Locate the cell with the specified text and output its [x, y] center coordinate. 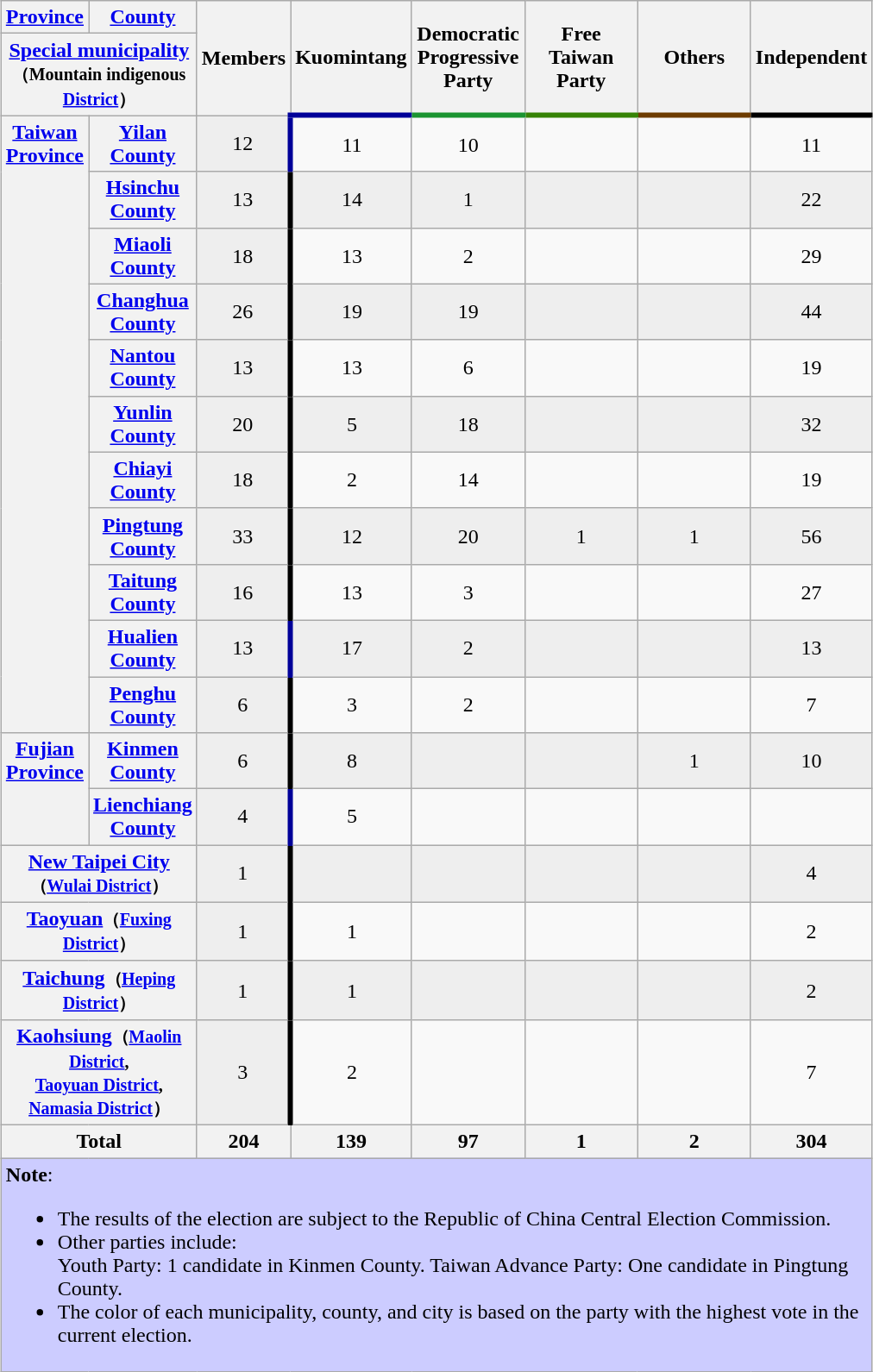
204 [243, 1141]
Nantou County [143, 367]
Yunlin County [143, 424]
Yilan County [143, 143]
Taoyuan（Fuxing District） [98, 931]
17 [351, 648]
22 [811, 200]
Taiwan Province [45, 424]
Chiayi County [143, 479]
33 [243, 536]
Kaohsiung（Maolin District,Taoyuan District, Namasia District） [98, 1072]
County [143, 17]
New Taipei City（Wulai District） [98, 874]
Free Taiwan Party [581, 59]
Lienchiang County [143, 818]
Members [243, 59]
Taitung County [143, 592]
Kinmen County [143, 761]
304 [811, 1141]
Penghu County [143, 704]
44 [811, 312]
Fujian Province [45, 789]
Pingtung County [143, 536]
Kuomintang [351, 59]
27 [811, 592]
29 [811, 255]
Special municipality（Mountain indigenous District） [98, 74]
56 [811, 536]
Province [45, 17]
Changhua County [143, 312]
16 [243, 592]
Independent [811, 59]
Others [694, 59]
Total [98, 1141]
26 [243, 312]
Hualien County [143, 648]
97 [468, 1141]
139 [351, 1141]
Miaoli County [143, 255]
32 [811, 424]
Taichung（Heping District） [98, 990]
Hsinchu County [143, 200]
8 [351, 761]
Democratic Progressive Party [468, 59]
